Search for the cell housing the specified text and yield its (X, Y) center coordinate. 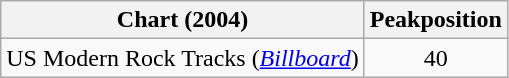
Chart (2004) (183, 20)
40 (436, 58)
Peakposition (436, 20)
US Modern Rock Tracks (Billboard) (183, 58)
